Scan for the cell matching the given text and deliver its [X, Y] coordinate at center. 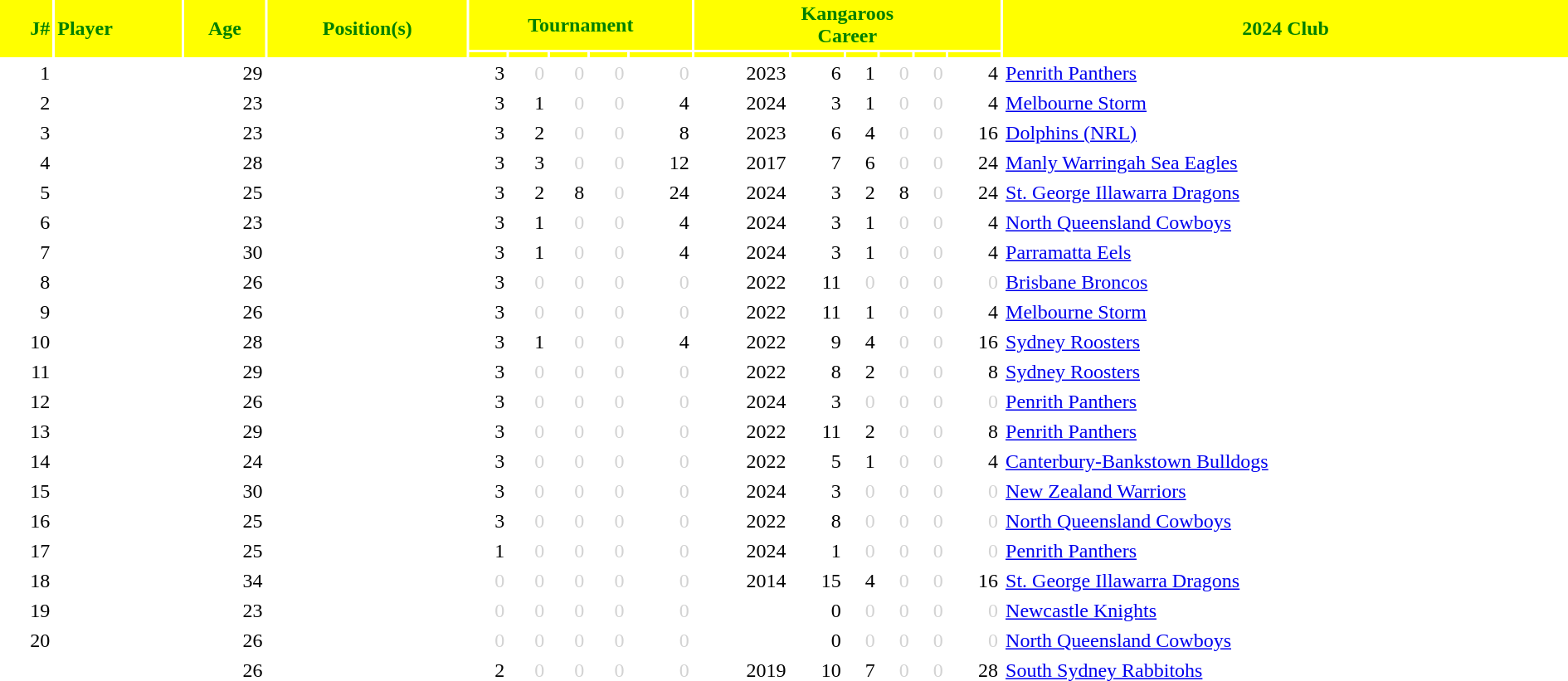
Brisbane Broncos [1286, 282]
20 [27, 640]
Player [118, 28]
Position(s) [368, 28]
New Zealand Warriors [1286, 491]
Age [226, 28]
Parramatta Eels [1286, 252]
17 [27, 551]
2014 [742, 581]
Newcastle Knights [1286, 610]
J# [27, 28]
10 [27, 342]
19 [27, 610]
18 [27, 581]
34 [226, 581]
2017 [742, 163]
Manly Warringah Sea Eagles [1286, 163]
2024 Club [1286, 28]
Kangaroos Career [848, 25]
Dolphins (NRL) [1286, 133]
Tournament [581, 25]
Canterbury-Bankstown Bulldogs [1286, 461]
14 [27, 461]
13 [27, 431]
